Extract the (x, y) coordinate from the center of the cell holding the provided text.  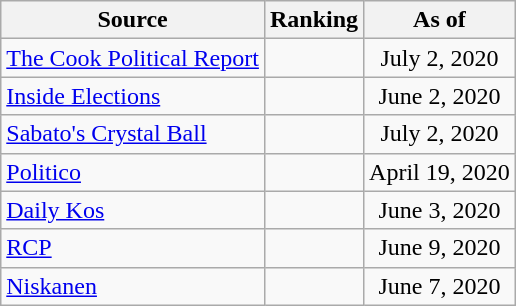
June 9, 2020 (440, 248)
April 19, 2020 (440, 172)
The Cook Political Report (133, 58)
June 2, 2020 (440, 96)
RCP (133, 248)
Daily Kos (133, 210)
Source (133, 20)
Sabato's Crystal Ball (133, 134)
June 3, 2020 (440, 210)
As of (440, 20)
Politico (133, 172)
Inside Elections (133, 96)
Ranking (314, 20)
June 7, 2020 (440, 286)
Niskanen (133, 286)
